Provide the [x, y] coordinate of the cell's center where the given text is located.  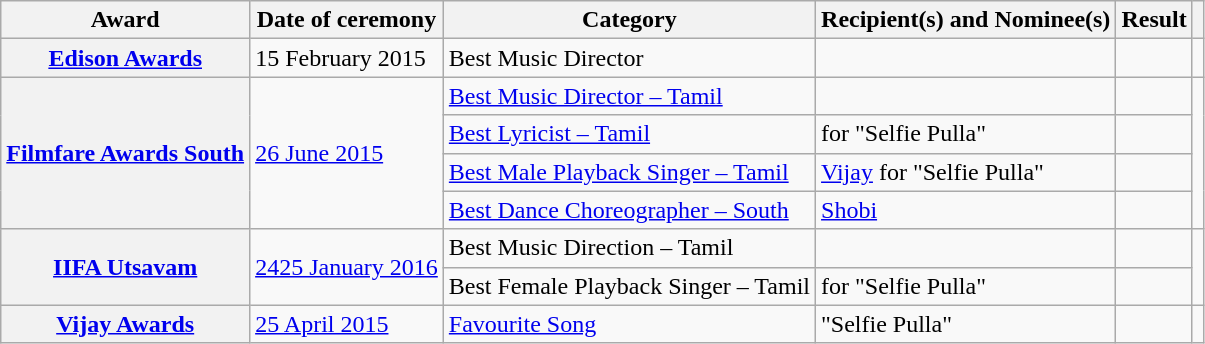
Best Music Director [629, 58]
Best Music Direction – Tamil [629, 248]
Best Dance Choreographer – South [629, 210]
Vijay Awards [126, 324]
Result [1154, 20]
Best Female Playback Singer – Tamil [629, 286]
Vijay for "Selfie Pulla" [966, 172]
Favourite Song [629, 324]
"Selfie Pulla" [966, 324]
26 June 2015 [347, 153]
Award [126, 20]
2425 January 2016 [347, 267]
Shobi [966, 210]
IIFA Utsavam [126, 267]
Recipient(s) and Nominee(s) [966, 20]
Edison Awards [126, 58]
Best Lyricist – Tamil [629, 134]
Filmfare Awards South [126, 153]
15 February 2015 [347, 58]
Category [629, 20]
25 April 2015 [347, 324]
Best Male Playback Singer – Tamil [629, 172]
Date of ceremony [347, 20]
Best Music Director – Tamil [629, 96]
